Extract the (X, Y) coordinate from the center of the cell holding the provided text.  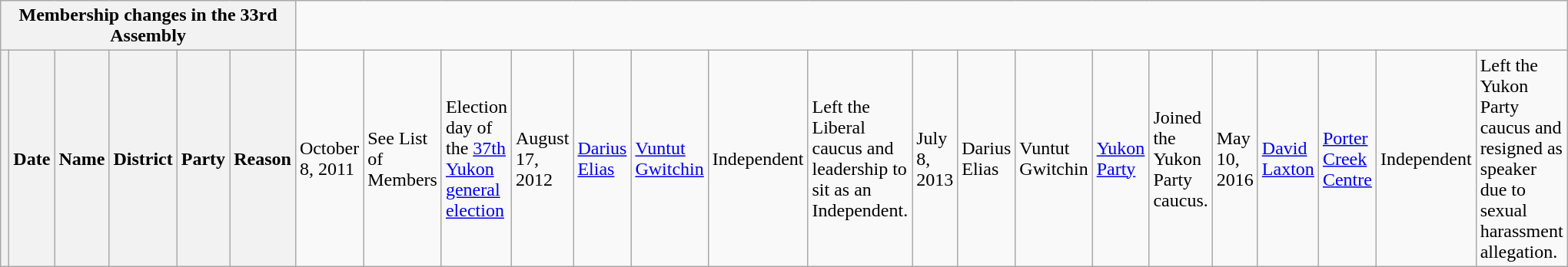
Yukon Party (1121, 158)
August 17, 2012 (542, 158)
Porter Creek Centre (1347, 158)
Name (81, 158)
July 8, 2013 (935, 158)
Election day of the 37th Yukon general election (477, 158)
District (143, 158)
Reason (263, 158)
October 8, 2011 (329, 158)
Left the Liberal caucus and leadership to sit as an Independent. (860, 158)
See List of Members (403, 158)
Joined the Yukon Party caucus. (1181, 158)
Membership changes in the 33rd Assembly (148, 26)
Date (32, 158)
David Laxton (1288, 158)
Party (203, 158)
May 10, 2016 (1234, 158)
Left the Yukon Party caucus and resigned as speaker due to sexual harassment allegation. (1522, 158)
